For the text-containing cell, return its midpoint in [X, Y] coordinate format. 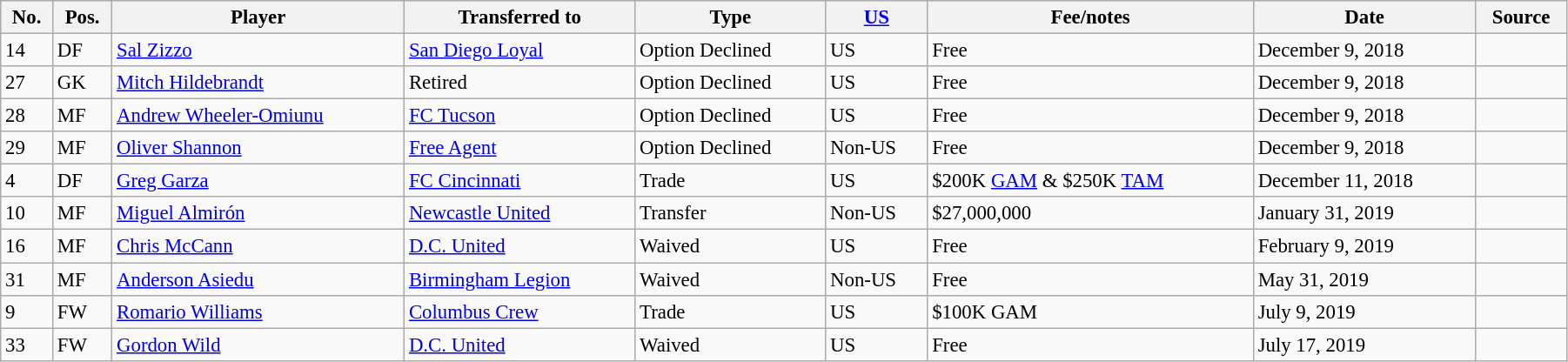
Chris McCann [258, 246]
FC Cincinnati [520, 181]
Romario Williams [258, 312]
4 [27, 181]
Sal Zizzo [258, 50]
33 [27, 345]
Player [258, 17]
Mitch Hildebrandt [258, 83]
Anderson Asiedu [258, 279]
January 31, 2019 [1364, 213]
Columbus Crew [520, 312]
31 [27, 279]
Oliver Shannon [258, 148]
Miguel Almirón [258, 213]
February 9, 2019 [1364, 246]
Date [1364, 17]
December 11, 2018 [1364, 181]
9 [27, 312]
Free Agent [520, 148]
Newcastle United [520, 213]
Fee/notes [1090, 17]
Transfer [731, 213]
10 [27, 213]
May 31, 2019 [1364, 279]
Birmingham Legion [520, 279]
$27,000,000 [1090, 213]
14 [27, 50]
28 [27, 116]
$200K GAM & $250K TAM [1090, 181]
Retired [520, 83]
FC Tucson [520, 116]
29 [27, 148]
Transferred to [520, 17]
Source [1521, 17]
Pos. [82, 17]
Andrew Wheeler-Omiunu [258, 116]
$100K GAM [1090, 312]
No. [27, 17]
Gordon Wild [258, 345]
27 [27, 83]
GK [82, 83]
July 17, 2019 [1364, 345]
Type [731, 17]
Greg Garza [258, 181]
San Diego Loyal [520, 50]
July 9, 2019 [1364, 312]
16 [27, 246]
